Return the (x, y) coordinate for the center point of the cell that contains the specified text.  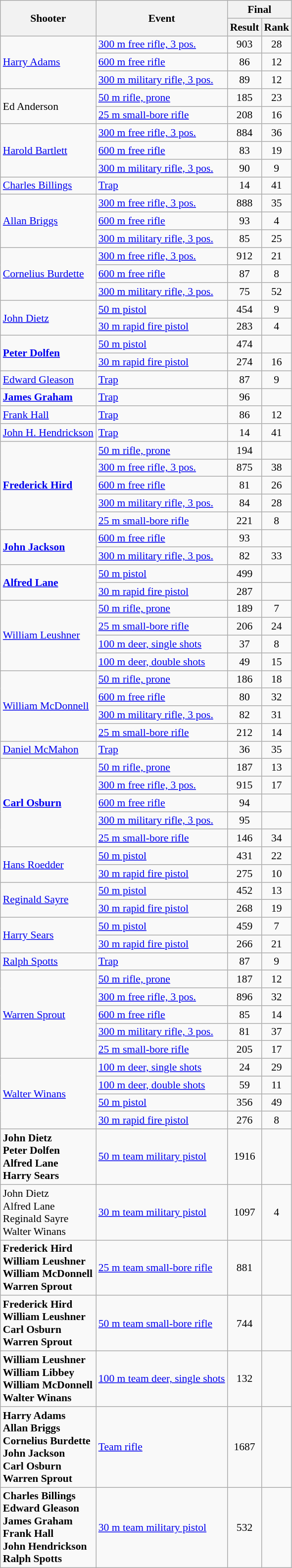
268 (244, 909)
James Graham (49, 397)
274 (244, 362)
185 (244, 98)
146 (244, 838)
William McDonnell (49, 706)
Harry Sears (49, 935)
1687 (244, 1447)
94 (244, 803)
96 (244, 397)
59 (244, 1085)
Ed Anderson (49, 106)
287 (244, 591)
Cornelius Burdette (49, 274)
84 (244, 503)
903 (244, 45)
221 (244, 521)
452 (244, 891)
95 (244, 821)
Final (259, 9)
212 (244, 733)
275 (244, 874)
Frederick Hird (49, 486)
1097 (244, 1212)
532 (244, 1527)
11 (276, 1085)
Edward Gleason (49, 380)
34 (276, 838)
459 (244, 927)
Daniel McMahon (49, 750)
1916 (244, 1157)
Frederick Hird William Leushner William McDonnell Warren Sprout (49, 1268)
John H. Hendrickson (49, 433)
276 (244, 1121)
Alfred Lane (49, 582)
881 (244, 1268)
23 (276, 98)
208 (244, 115)
875 (244, 468)
18 (276, 680)
Peter Dolfen (49, 353)
Result (244, 27)
22 (276, 856)
Hans Roedder (49, 864)
431 (244, 856)
90 (244, 168)
Harry Adams (49, 62)
Rank (276, 27)
266 (244, 944)
52 (276, 292)
25 (276, 239)
132 (244, 1379)
194 (244, 450)
50 m team military pistol (162, 1157)
Warren Sprout (49, 1015)
Harold Bartlett (49, 150)
Charles Billings Edward Gleason James Graham Frank Hall John Hendrickson Ralph Spotts (49, 1527)
Shooter (49, 18)
100 m team deer, single shots (162, 1379)
Frederick Hird William Leushner Carl Osburn Warren Sprout (49, 1323)
50 m team small-bore rifle (162, 1323)
Reginald Sayre (49, 900)
Allan Briggs (49, 221)
Harry Adams Allan Briggs Cornelius Burdette John Jackson Carl Osburn Warren Sprout (49, 1447)
John Dietz Alfred Lane Reginald Sayre Walter Winans (49, 1212)
William Leushner (49, 635)
205 (244, 1050)
John Dietz Peter Dolfen Alfred Lane Harry Sears (49, 1157)
915 (244, 785)
15 (276, 662)
38 (276, 468)
896 (244, 997)
912 (244, 256)
Walter Winans (49, 1094)
26 (276, 486)
744 (244, 1323)
83 (244, 150)
Event (162, 18)
454 (244, 309)
33 (276, 556)
Carl Osburn (49, 803)
John Dietz (49, 318)
186 (244, 680)
283 (244, 327)
206 (244, 627)
356 (244, 1103)
29 (276, 1068)
Frank Hall (49, 415)
William Leushner William Libbey William McDonnell Walter Winans (49, 1379)
474 (244, 344)
884 (244, 133)
10 (276, 874)
Ralph Spotts (49, 962)
499 (244, 574)
89 (244, 80)
25 m team small-bore rifle (162, 1268)
75 (244, 292)
John Jackson (49, 547)
Team rifle (162, 1447)
888 (244, 203)
80 (244, 697)
Charles Billings (49, 186)
31 (276, 715)
189 (244, 609)
